Determine the (x, y) coordinate at the center of the cell enclosing the given text.  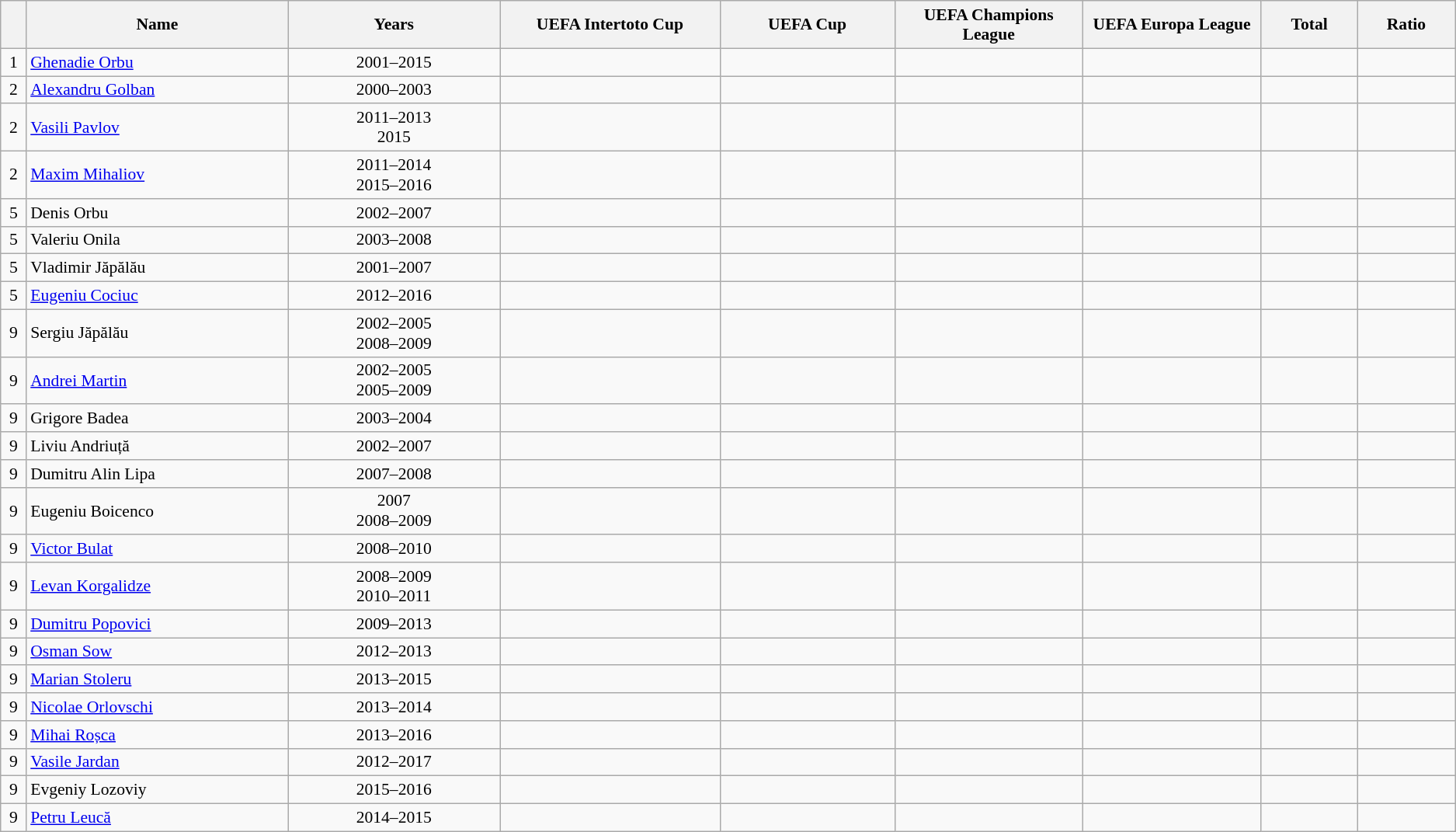
2003–2008 (394, 240)
Vasile Jardan (157, 762)
Sergiu Jăpălău (157, 332)
UEFA Champions League (989, 25)
2012–2017 (394, 762)
Years (394, 25)
Nicolae Orlovschi (157, 707)
Liviu Andriuță (157, 446)
Mihai Roșca (157, 735)
Evgeniy Lozoviy (157, 790)
Osman Sow (157, 652)
2013–2015 (394, 680)
Total (1309, 25)
1 (14, 62)
Eugeniu Cociuc (157, 296)
Eugeniu Boicenco (157, 511)
2003–2004 (394, 419)
2011–2013 2015 (394, 127)
UEFA Europa League (1172, 25)
UEFA Cup (808, 25)
Ghenadie Orbu (157, 62)
2015–2016 (394, 790)
2001–2007 (394, 268)
2008–2010 (394, 549)
2007 2008–2009 (394, 511)
2002–2005 2008–2009 (394, 332)
Denis Orbu (157, 213)
Vasili Pavlov (157, 127)
Dumitru Popovici (157, 624)
Vladimir Jăpălău (157, 268)
2012–2016 (394, 296)
2014–2015 (394, 818)
2011–2014 2015–2016 (394, 176)
Grigore Badea (157, 419)
Ratio (1406, 25)
2008–2009 2010–2011 (394, 586)
2000–2003 (394, 90)
2007–2008 (394, 474)
2001–2015 (394, 62)
2013–2016 (394, 735)
Dumitru Alin Lipa (157, 474)
Valeriu Onila (157, 240)
Andrei Martin (157, 381)
Name (157, 25)
Petru Leucă (157, 818)
Maxim Mihaliov (157, 176)
Levan Korgalidze (157, 586)
2009–2013 (394, 624)
Marian Stoleru (157, 680)
Alexandru Golban (157, 90)
2002–2005 2005–2009 (394, 381)
2012–2013 (394, 652)
2013–2014 (394, 707)
UEFA Intertoto Cup (610, 25)
Victor Bulat (157, 549)
